For the text-containing cell, return its midpoint in [X, Y] coordinate format. 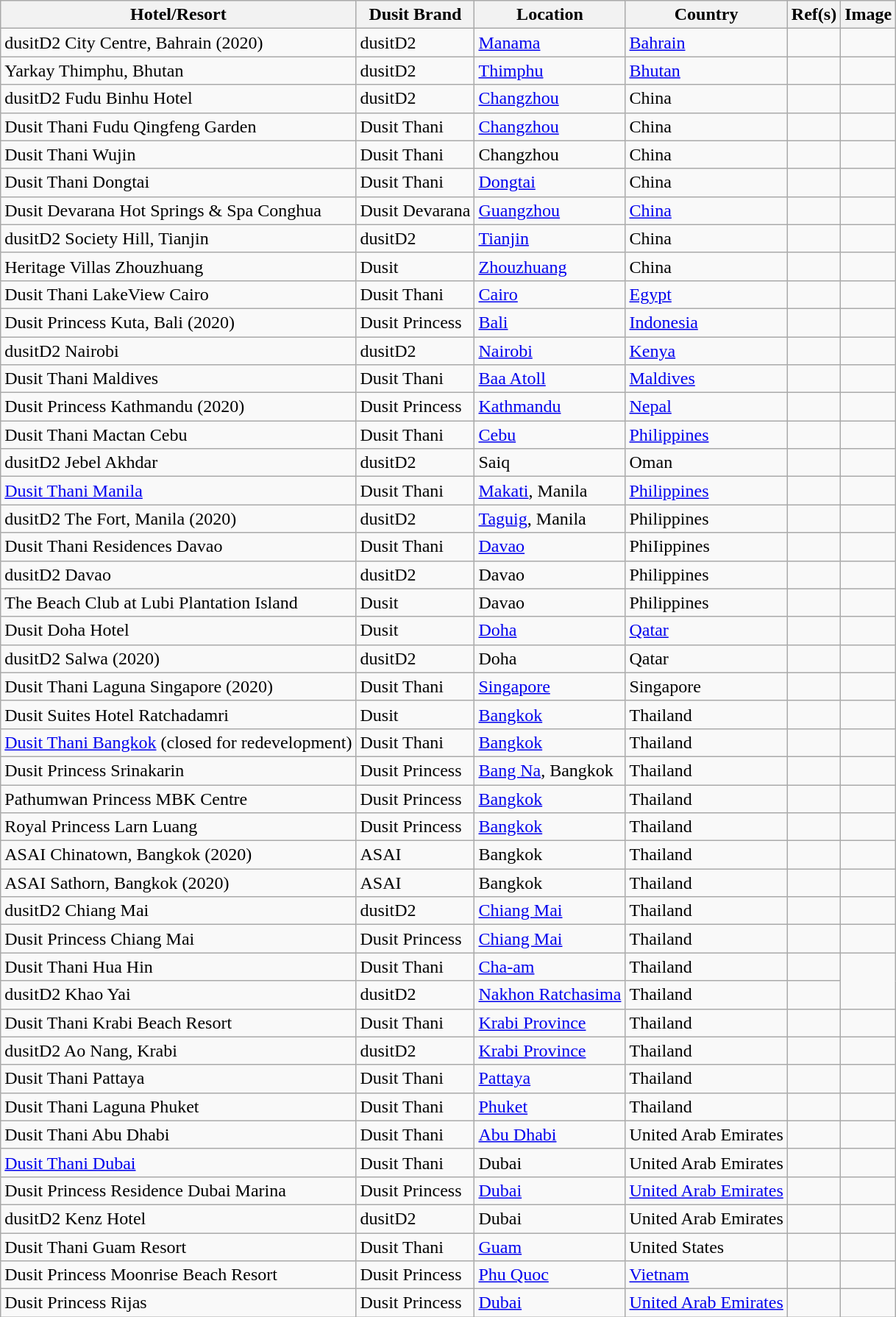
dusitD2 City Centre, Bahrain (2020) [178, 43]
Phu Quoc [550, 1275]
Thimphu [550, 71]
Dusit Thani Bangkok (closed for redevelopment) [178, 742]
Dusit Princess Srinakarin [178, 770]
Egypt [706, 294]
Dusit Thani Wujin [178, 155]
dusitD2 Salwa (2020) [178, 658]
Abu Dhabi [550, 1135]
Dusit Doha Hotel [178, 631]
Dusit Devarana Hot Springs & Spa Conghua [178, 210]
dusitD2 Society Hill, Tianjin [178, 238]
Pattaya [550, 1079]
Hotel/Resort [178, 15]
Dusit Suites Hotel Ratchadamri [178, 714]
dusitD2 Jebel Akhdar [178, 463]
Dusit Thani Laguna Singapore (2020) [178, 686]
Yarkay Thimphu, Bhutan [178, 71]
ASAI Sathorn, Bangkok (2020) [178, 883]
Ref(s) [814, 15]
ASAI Chinatown, Bangkok (2020) [178, 855]
Dusit Thani LakeView Cairo [178, 294]
Guam [550, 1247]
Phuket [550, 1107]
Zhouzhuang [550, 266]
The Beach Club at Lubi Plantation Island [178, 603]
Dusit Thani Hua Hin [178, 967]
Image [868, 15]
Nakhon Ratchasima [550, 995]
Dusit Princess Kathmandu (2020) [178, 407]
Cha-am [550, 967]
Dusit Thani Laguna Phuket [178, 1107]
Vietnam [706, 1275]
dusitD2 Ao Nang, Krabi [178, 1051]
dusitD2 Kenz Hotel [178, 1218]
Heritage Villas Zhouzhuang [178, 266]
Dusit Thani Guam Resort [178, 1247]
Kathmandu [550, 407]
Tianjin [550, 238]
Pathumwan Princess MBK Centre [178, 798]
Royal Princess Larn Luang [178, 827]
Saiq [550, 463]
dusitD2 Chiang Mai [178, 911]
Makati, Manila [550, 491]
PhiIippines [706, 547]
Dusit Princess Residence Dubai Marina [178, 1190]
Dusit Princess Chiang Mai [178, 939]
United States [706, 1247]
dusitD2 Khao Yai [178, 995]
Dusit Thani Abu Dhabi [178, 1135]
Location [550, 15]
Dusit Thani Dongtai [178, 182]
Cebu [550, 435]
Bali [550, 322]
Country [706, 15]
dusitD2 Nairobi [178, 351]
Guangzhou [550, 210]
Bahrain [706, 43]
Dusit Thani Fudu Qingfeng Garden [178, 127]
Baa Atoll [550, 379]
dusitD2 Davao [178, 575]
Taguig, Manila [550, 519]
Dusit Thani Dubai [178, 1162]
Nairobi [550, 351]
Maldives [706, 379]
Dusit Princess Moonrise Beach Resort [178, 1275]
Manama [550, 43]
dusitD2 The Fort, Manila (2020) [178, 519]
Dusit Thani Mactan Cebu [178, 435]
Oman [706, 463]
Nepal [706, 407]
Dusit Princess Kuta, Bali (2020) [178, 322]
Dusit Thani Manila [178, 491]
Dusit Princess Rijas [178, 1303]
Dusit Thani Residences Davao [178, 547]
Bhutan [706, 71]
Dusit Thani Pattaya [178, 1079]
Dongtai [550, 182]
Dusit Brand [415, 15]
Dusit Thani Krabi Beach Resort [178, 1023]
Kenya [706, 351]
Dusit Devarana [415, 210]
dusitD2 Fudu Binhu Hotel [178, 99]
Bang Na, Bangkok [550, 770]
Cairo [550, 294]
Dusit Thani Maldives [178, 379]
Indonesia [706, 322]
